Locate the cell with the specified text and output its [x, y] center coordinate. 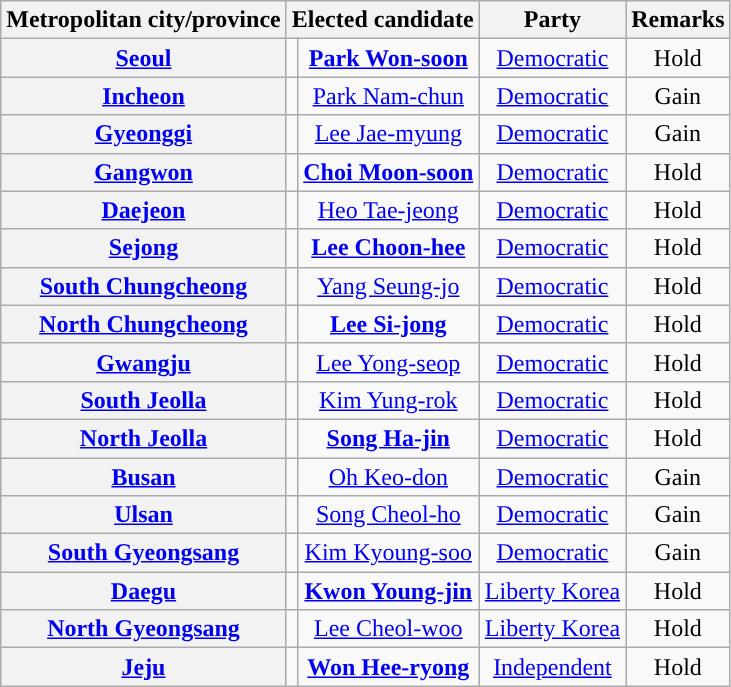
Party [552, 20]
South Gyeongsang [144, 553]
Seoul [144, 58]
Lee Yong-seop [388, 362]
Gangwon [144, 172]
Yang Seung-jo [388, 286]
Park Won-soon [388, 58]
Song Ha-jin [388, 438]
Independent [552, 667]
Kim Kyoung-soo [388, 553]
Daegu [144, 591]
Lee Cheol-woo [388, 629]
Lee Choon-hee [388, 248]
Heo Tae-jeong [388, 210]
North Chungcheong [144, 324]
Remarks [678, 20]
Song Cheol-ho [388, 515]
Jeju [144, 667]
South Jeolla [144, 400]
Busan [144, 477]
Incheon [144, 96]
Choi Moon-soon [388, 172]
Sejong [144, 248]
Daejeon [144, 210]
North Jeolla [144, 438]
Kim Yung-rok [388, 400]
Lee Jae-myung [388, 134]
Gwangju [144, 362]
Kwon Young-jin [388, 591]
South Chungcheong [144, 286]
Ulsan [144, 515]
Oh Keo-don [388, 477]
Lee Si-jong [388, 324]
North Gyeongsang [144, 629]
Metropolitan city/province [144, 20]
Park Nam-chun [388, 96]
Won Hee-ryong [388, 667]
Gyeonggi [144, 134]
Elected candidate [382, 20]
